Provide the [x, y] coordinate of the cell's center where the given text is located.  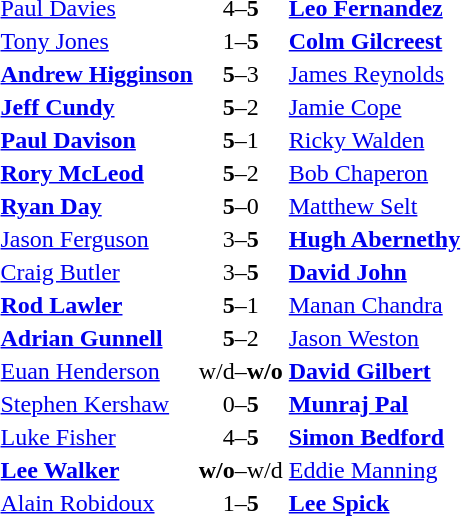
Eddie Manning [374, 470]
Jamie Cope [374, 107]
1–5 [240, 41]
Jason Weston [374, 338]
5–3 [240, 74]
David John [374, 272]
5–0 [240, 206]
w/o–w/d [240, 470]
0–5 [240, 404]
Matthew Selt [374, 206]
David Gilbert [374, 371]
Ricky Walden [374, 140]
Munraj Pal [374, 404]
Colm Gilcreest [374, 41]
Manan Chandra [374, 305]
w/d–w/o [240, 371]
4–5 [240, 437]
Hugh Abernethy [374, 239]
Bob Chaperon [374, 173]
Simon Bedford [374, 437]
James Reynolds [374, 74]
